Return (x, y) of the center of cell containing provided text 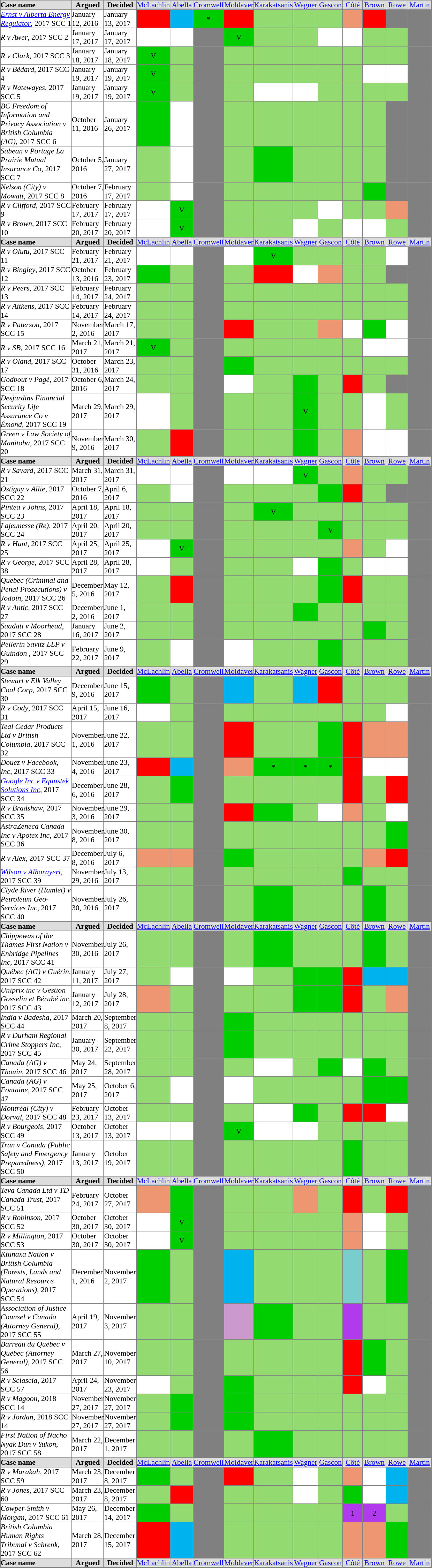
Canada (AG) v Thouin, 2017 SCC 46 (36, 1067)
Saadati v Moorhead, 2017 SCC 28 (36, 630)
R v Awer, 2017 SCC 2 (36, 37)
June 29, 2017 (120, 812)
R v Marakah, 2017 SCC 59 (36, 1476)
R v Brown, 2017 SCC 10 (36, 228)
R v Bingley, 2017 SCC 12 (36, 274)
April 6, 2017 (120, 493)
BC Freedom of Information and Privacy Association v British Columbia (AG), 2017 SCC 6 (36, 123)
Ktunaxa Nation v British Columbia (Forests, Lands and Natural Resource Operations), 2017 SCC 54 (36, 1276)
November 2, 2017 (120, 1276)
Chippewas of the Thames First Nation v Enbridge Pipelines Inc, 2017 SCC 41 (36, 949)
Montréal (City) v Dorval, 2017 SCC 48 (36, 1113)
2 (374, 1513)
May 24, 2017 (88, 1067)
July 28, 2017 (120, 999)
Pintea v Johns, 2017 SCC 23 (36, 512)
Barreau du Québec v Québec (Attorney General), 2017 SCC 56 (36, 1358)
November 29, 2016 (88, 876)
June 16, 2017 (120, 713)
March 27, 2017 (88, 1358)
R v SB, 2017 SCC 16 (36, 347)
October 19, 2017 (120, 1158)
R v Durham Regional Crime Stoppers Inc, 2017 SCC 45 (36, 1045)
Ernst v Alberta Energy Regulator, 2017 SCC 1 (36, 19)
Tran v Canada (Public Safety and Emergency Preparedness), 2017 SCC 50 (36, 1158)
R v Alex, 2017 SCC 37 (36, 858)
Clyde River (Hamlet) v Petroleum Geo-Services Inc, 2017 SCC 40 (36, 904)
December 1, 2016 (88, 1276)
Uniprix inc v Gestion Gosselin et Bérubé inc, 2017 SCC 43 (36, 999)
India v Badesha, 2017 SCC 44 (36, 1022)
January 26, 2017 (120, 123)
November 3, 2016 (88, 812)
November 10, 2017 (120, 1358)
R v Bédard, 2017 SCC 4 (36, 74)
September 28, 2017 (120, 1067)
AstraZeneca Canada Inc v Apotex Inc, 2017 SCC 36 (36, 835)
Google Inc v Equustek Solutions Inc, 2017 SCC 34 (36, 790)
November 3, 2017 (120, 1321)
R v Jordan, 2018 SCC 14 (36, 1421)
November 4, 2016 (88, 767)
July 6, 2017 (120, 858)
R v Bradshaw, 2017 SCC 35 (36, 812)
December 15, 2017 (120, 1540)
January 12, 2017 (88, 999)
Teva Canada Ltd v TD Canada Trust, 2017 SCC 51 (36, 1199)
January 16, 2017 (88, 630)
October 6, 2017 (120, 1090)
1 (353, 1513)
Godbout v Pagé, 2017 SCC 18 (36, 384)
January 30, 2017 (88, 1045)
Association of Justice Counsel v Canada (Attorney General), 2017 SCC 55 (36, 1321)
October 5, 2016 (88, 164)
June 23, 2017 (120, 767)
July 13, 2017 (120, 876)
Sabean v Portage La Prairie Mutual Insurance Co, 2017 SCC 7 (36, 164)
April 15, 2017 (88, 713)
March 30, 2017 (120, 443)
June 28, 2017 (120, 790)
May 12, 2017 (120, 589)
R v Oland, 2017 SCC 17 (36, 365)
R v Paterson, 2017 SCC 15 (36, 329)
June 9, 2017 (120, 653)
December 1, 2017 (120, 1444)
November 9, 2016 (88, 443)
Green v Law Society of Manitoba, 2017 SCC 20 (36, 443)
R v Magoon, 2018 SCC 14 (36, 1403)
December 2, 2016 (88, 612)
R v Bourgeois, 2017 SCC 49 (36, 1131)
R v George, 2017 SCC 38 (36, 566)
January 12, 2016 (88, 19)
October 27, 2017 (120, 1199)
November 1, 2016 (88, 740)
October 13, 2016 (88, 274)
February 22, 2017 (88, 653)
R v Clark, 2017 SCC 3 (36, 55)
Lajeunesse (Re), 2017 SCC 24 (36, 530)
March 17, 2017 (120, 329)
January 27, 2017 (120, 164)
December 6, 2016 (88, 790)
R v Olutu, 2017 SCC 11 (36, 256)
Ostiguy v Allie, 2017 SCC 22 (36, 493)
Québec (AG) v Guérin, 2017 SCC 42 (36, 976)
November 8, 2016 (88, 835)
Douez v Facebook, Inc, 2017 SCC 33 (36, 767)
R v Aitkens, 2017 SCC 14 (36, 311)
Nelson (City) v Mowatt, 2017 SCC 8 (36, 191)
June 2, 2017 (120, 630)
May 26, 2017 (88, 1513)
Desjardins Financial Security Life Assurance Co v Émond, 2017 SCC 19 (36, 411)
March 28, 2017 (88, 1540)
June 22, 2017 (120, 740)
July 27, 2017 (120, 976)
R v Hunt, 2017 SCC 25 (36, 548)
April 24, 2017 (88, 1385)
June 30, 2017 (120, 835)
British Columbia Human Rights Tribunal v Schrenk, 2017 SCC 62 (36, 1540)
Canada (AG) v Fontaine, 2017 SCC 47 (36, 1090)
September 22, 2017 (120, 1045)
May 25, 2017 (88, 1090)
Pellerin Savitz LLP v Guindon , 2017 SCC 29 (36, 653)
R v Robinson, 2017 SCC 52 (36, 1222)
December 5, 2016 (88, 589)
R v Clifford, 2017 SCC 9 (36, 210)
R v Natewayes, 2017 SCC 5 (36, 92)
R v Savard, 2017 SCC 21 (36, 475)
March 22, 2017 (88, 1444)
R v Antic, 2017 SCC 27 (36, 612)
November 2, 2016 (88, 329)
Cowper-Smith v Morgan, 2017 SCC 61 (36, 1513)
December 14, 2017 (120, 1513)
March 20, 2017 (88, 1022)
September 8, 2017 (120, 1022)
R v Millington, 2017 SCC 53 (36, 1240)
December 9, 2016 (88, 690)
October 11, 2016 (88, 123)
March 24, 2017 (120, 384)
April 19, 2017 (88, 1321)
November 23, 2017 (120, 1385)
R v Peers, 2017 SCC 13 (36, 292)
January 11, 2017 (88, 976)
June 15, 2017 (120, 690)
Teal Cedar Products Ltd v British Columbia, 2017 SCC 32 (36, 740)
October 31, 2016 (88, 365)
October 6, 2016 (88, 384)
Quebec (Criminal and Penal Prosecutions) v Jodoin, 2017 SCC 26 (36, 589)
First Nation of Nacho Nyak Dun v Yukon, 2017 SCC 58 (36, 1444)
December 8, 2016 (88, 858)
Stewart v Elk Valley Coal Corp, 2017 SCC 30 (36, 690)
Wilson v Alharayeri, 2017 SCC 39 (36, 876)
R v Sciascia, 2017 SCC 57 (36, 1385)
June 1, 2017 (120, 612)
R v Cody, 2017 SCC 31 (36, 713)
R v Jones, 2017 SCC 60 (36, 1494)
